Extract the [X, Y] coordinate from the center of the cell holding the provided text.  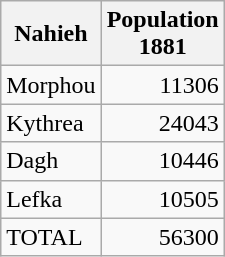
Kythrea [51, 123]
Dagh [51, 161]
Morphou [51, 85]
11306 [162, 85]
Lefka [51, 199]
TOTAL [51, 237]
56300 [162, 237]
10505 [162, 199]
24043 [162, 123]
Population 1881 [162, 34]
10446 [162, 161]
Nahieh [51, 34]
